Provide the [x, y] coordinate of the cell's center where the given text is located.  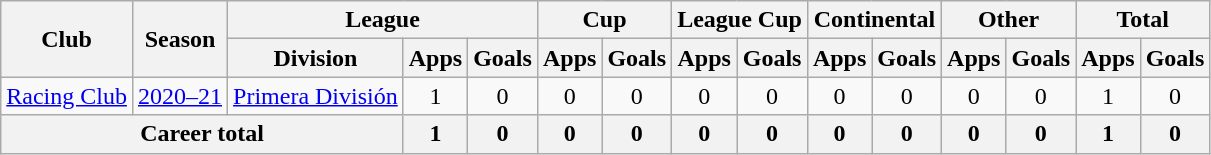
League Cup [740, 20]
League [383, 20]
Other [1009, 20]
Career total [202, 134]
Season [180, 39]
Club [67, 39]
Primera División [316, 96]
Cup [604, 20]
Continental [874, 20]
Racing Club [67, 96]
Total [1143, 20]
Division [316, 58]
2020–21 [180, 96]
